Capture the cell that displays the provided text and extract its (X, Y) central coordinate. 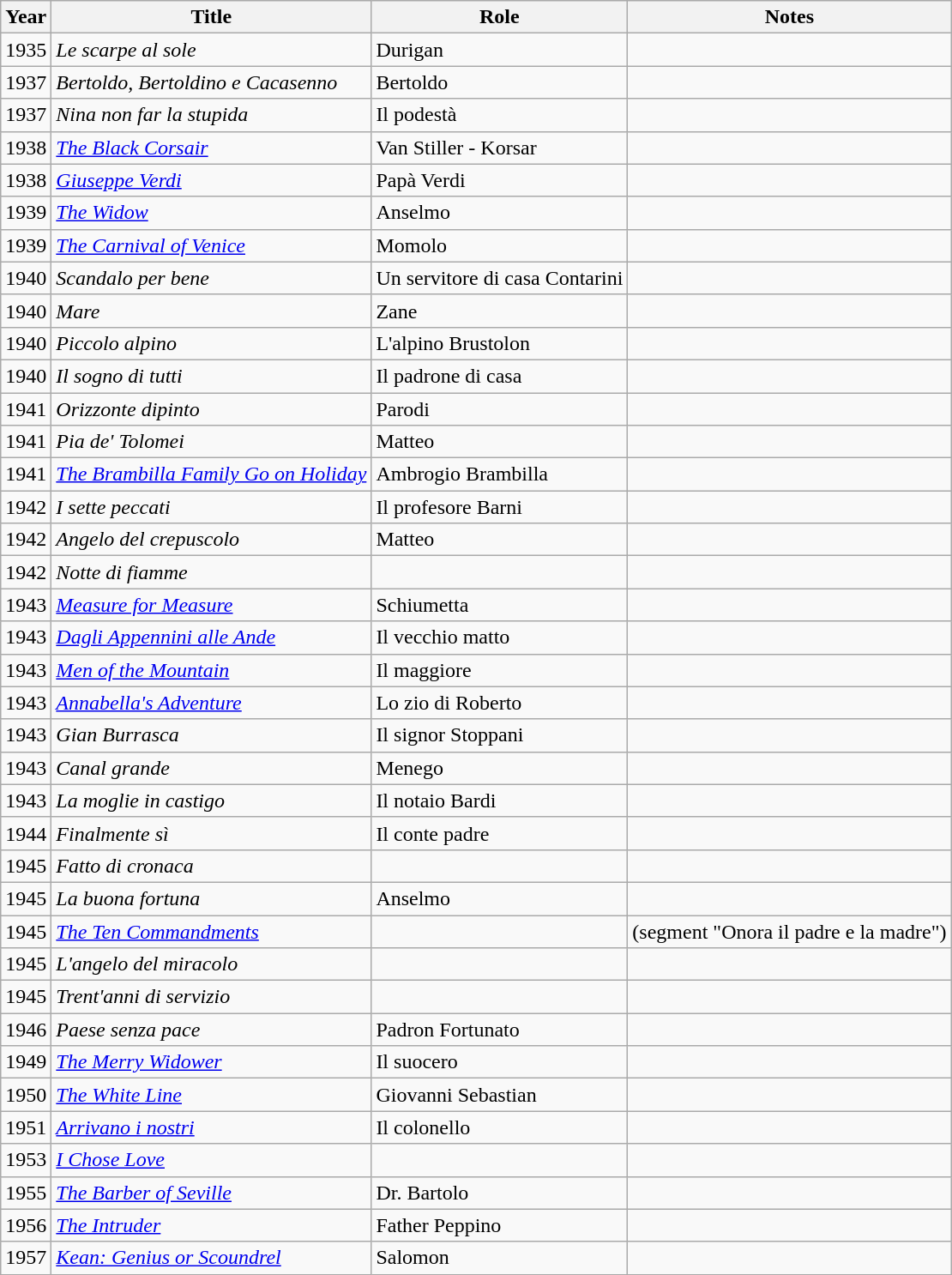
Annabella's Adventure (211, 703)
Bertoldo, Bertoldino e Cacasenno (211, 82)
Canal grande (211, 768)
Il vecchio matto (499, 637)
Giuseppe Verdi (211, 180)
Year (26, 17)
Giovanni Sebastian (499, 1095)
1951 (26, 1127)
1946 (26, 1030)
1953 (26, 1160)
Lo zio di Roberto (499, 703)
Zane (499, 311)
Il sogno di tutti (211, 376)
Il signor Stoppani (499, 735)
1944 (26, 833)
Papà Verdi (499, 180)
Pia de' Tolomei (211, 442)
Il colonello (499, 1127)
Il padrone di casa (499, 376)
1949 (26, 1062)
Men of the Mountain (211, 670)
1950 (26, 1095)
Notte di fiamme (211, 572)
1935 (26, 50)
The White Line (211, 1095)
Parodi (499, 409)
L'alpino Brustolon (499, 343)
La moglie in castigo (211, 801)
Kean: Genius or Scoundrel (211, 1258)
Schiumetta (499, 605)
The Widow (211, 213)
Piccolo alpino (211, 343)
Orizzonte dipinto (211, 409)
The Carnival of Venice (211, 245)
Un servitore di casa Contarini (499, 278)
Notes (789, 17)
Fatto di cronaca (211, 866)
Il suocero (499, 1062)
Salomon (499, 1258)
Il podestà (499, 115)
The Merry Widower (211, 1062)
Durigan (499, 50)
Nina non far la stupida (211, 115)
Dr. Bartolo (499, 1193)
1956 (26, 1225)
Menego (499, 768)
Measure for Measure (211, 605)
Title (211, 17)
Il maggiore (499, 670)
Finalmente sì (211, 833)
Il conte padre (499, 833)
The Barber of Seville (211, 1193)
The Brambilla Family Go on Holiday (211, 474)
Mare (211, 311)
The Black Corsair (211, 148)
Arrivano i nostri (211, 1127)
Bertoldo (499, 82)
The Ten Commandments (211, 931)
Angelo del crepuscolo (211, 540)
1955 (26, 1193)
Father Peppino (499, 1225)
(segment "Onora il padre e la madre") (789, 931)
Role (499, 17)
Paese senza pace (211, 1030)
I sette peccati (211, 507)
La buona fortuna (211, 898)
Padron Fortunato (499, 1030)
The Intruder (211, 1225)
Scandalo per bene (211, 278)
Trent'anni di servizio (211, 997)
Ambrogio Brambilla (499, 474)
Van Stiller - Korsar (499, 148)
Il profesore Barni (499, 507)
Momolo (499, 245)
Gian Burrasca (211, 735)
Il notaio Bardi (499, 801)
1957 (26, 1258)
L'angelo del miracolo (211, 964)
Dagli Appennini alle Ande (211, 637)
Le scarpe al sole (211, 50)
I Chose Love (211, 1160)
